Determine the (X, Y) coordinate at the center of the cell enclosing the given text.  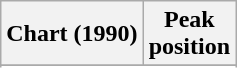
Peakposition (189, 34)
Chart (1990) (72, 34)
